Locate the cell with the specified text and output its (x, y) center coordinate. 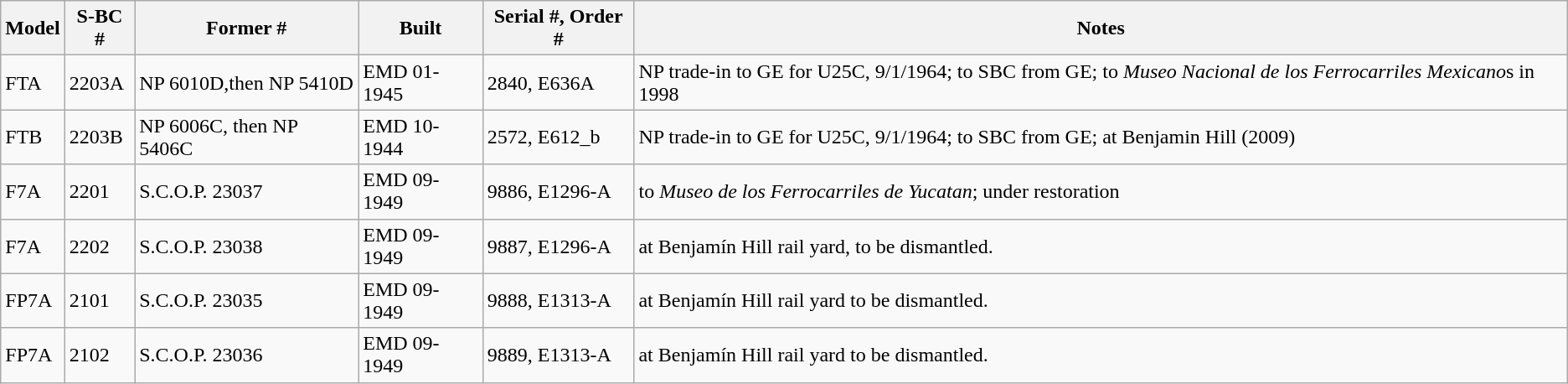
NP trade-in to GE for U25C, 9/1/1964; to SBC from GE; to Museo Nacional de los Ferrocarriles Mexicanos in 1998 (1101, 82)
Built (420, 29)
9889, E1313-A (558, 355)
9886, E1296-A (558, 191)
2572, E612_b (558, 138)
2202 (100, 246)
Serial #, Order # (558, 29)
S.C.O.P. 23036 (246, 355)
S.C.O.P. 23035 (246, 300)
to Museo de los Ferrocarriles de Yucatan; under restoration (1101, 191)
NP 6010D,then NP 5410D (246, 82)
EMD 10-1944 (420, 138)
S.C.O.P. 23037 (246, 191)
2840, E636A (558, 82)
FTB (33, 138)
Former # (246, 29)
EMD 01-1945 (420, 82)
S.C.O.P. 23038 (246, 246)
2201 (100, 191)
NP trade-in to GE for U25C, 9/1/1964; to SBC from GE; at Benjamin Hill (2009) (1101, 138)
S-BC # (100, 29)
Notes (1101, 29)
2101 (100, 300)
2203A (100, 82)
2102 (100, 355)
at Benjamín Hill rail yard, to be dismantled. (1101, 246)
9888, E1313-A (558, 300)
Model (33, 29)
FTA (33, 82)
9887, E1296-A (558, 246)
NP 6006C, then NP 5406C (246, 138)
2203B (100, 138)
